Determine the [X, Y] coordinate at the center of the cell enclosing the given text.  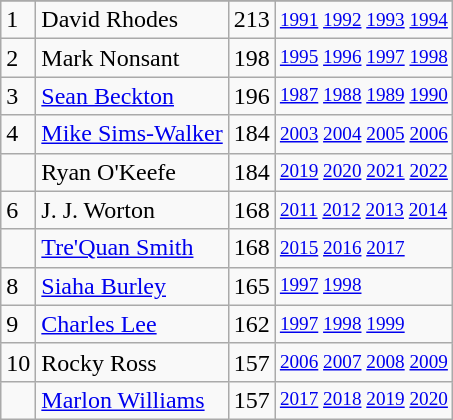
4 [18, 134]
2003 2004 2005 2006 [364, 134]
1997 1998 1999 [364, 324]
2 [18, 58]
Tre'Quan Smith [132, 248]
6 [18, 210]
2011 2012 2013 2014 [364, 210]
Mark Nonsant [132, 58]
165 [252, 286]
2015 2016 2017 [364, 248]
9 [18, 324]
Marlon Williams [132, 400]
1995 1996 1997 1998 [364, 58]
162 [252, 324]
196 [252, 96]
Rocky Ross [132, 362]
2019 2020 2021 2022 [364, 172]
David Rhodes [132, 20]
Charles Lee [132, 324]
3 [18, 96]
8 [18, 286]
Siaha Burley [132, 286]
2017 2018 2019 2020 [364, 400]
J. J. Worton [132, 210]
1997 1998 [364, 286]
Sean Beckton [132, 96]
198 [252, 58]
1991 1992 1993 1994 [364, 20]
Mike Sims-Walker [132, 134]
1 [18, 20]
1987 1988 1989 1990 [364, 96]
10 [18, 362]
Ryan O'Keefe [132, 172]
2006 2007 2008 2009 [364, 362]
213 [252, 20]
